Find where the given text appears and provide that cell's center as [X, Y] coordinate. 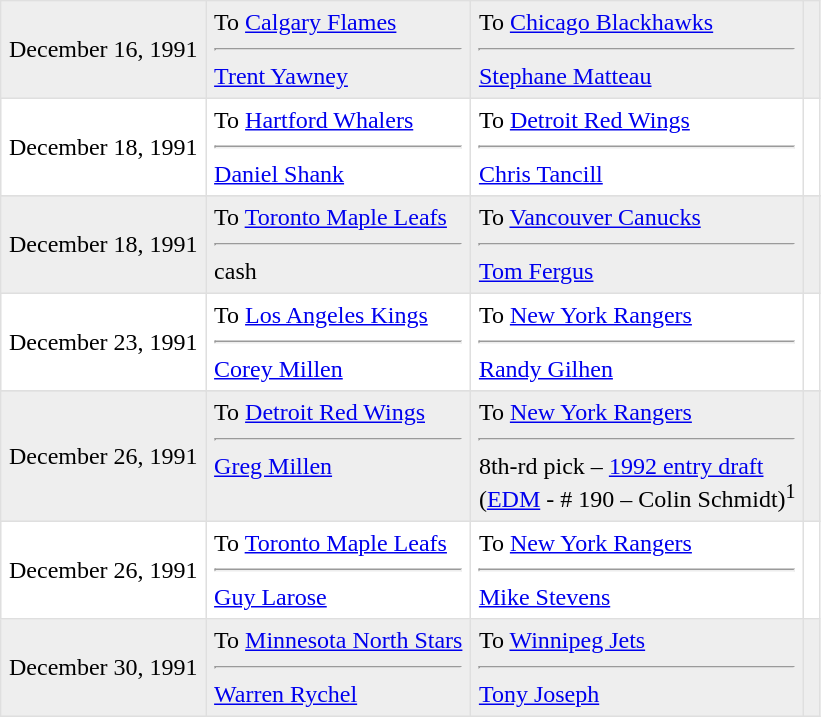
To New York Rangers8th-rd pick – 1992 entry draft(EDM - # 190 – Colin Schmidt)1 [638, 456]
To Detroit Red WingsGreg Millen [338, 456]
December 23, 1991 [104, 342]
To Hartford WhalersDaniel Shank [338, 147]
To Los Angeles KingsCorey Millen [338, 342]
To Detroit Red WingsChris Tancill [638, 147]
To Chicago BlackhawksStephane Matteau [638, 50]
To Toronto Maple LeafsGuy Larose [338, 571]
To Toronto Maple Leafscash [338, 245]
To Winnipeg JetsTony Joseph [638, 668]
December 16, 1991 [104, 50]
To Minnesota North StarsWarren Rychel [338, 668]
To New York RangersRandy Gilhen [638, 342]
To New York RangersMike Stevens [638, 571]
To Vancouver CanucksTom Fergus [638, 245]
December 30, 1991 [104, 668]
To Calgary FlamesTrent Yawney [338, 50]
